Provide the (X, Y) coordinate of the cell's center where the given text is located.  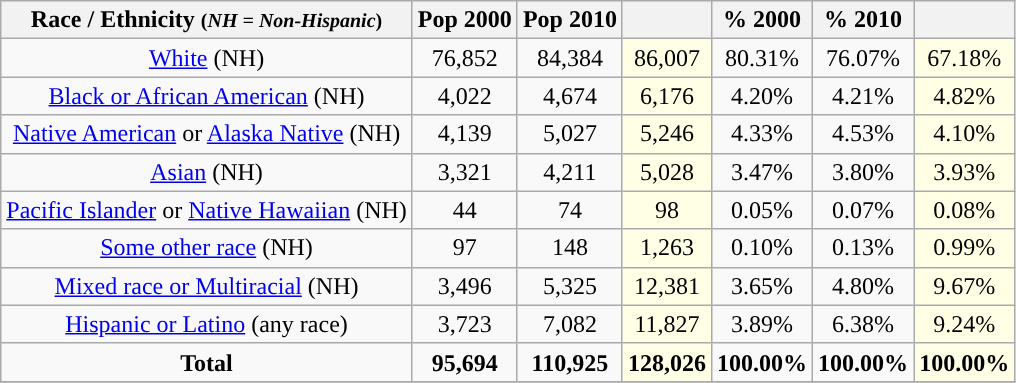
0.10% (762, 248)
84,384 (570, 58)
98 (666, 210)
12,381 (666, 286)
110,925 (570, 362)
5,027 (570, 134)
74 (570, 210)
67.18% (964, 58)
3,723 (464, 324)
6.38% (864, 324)
0.99% (964, 248)
Total (207, 362)
128,026 (666, 362)
% 2010 (864, 20)
4.10% (964, 134)
76.07% (864, 58)
5,325 (570, 286)
0.05% (762, 210)
3.65% (762, 286)
Pop 2010 (570, 20)
6,176 (666, 96)
7,082 (570, 324)
Native American or Alaska Native (NH) (207, 134)
86,007 (666, 58)
Race / Ethnicity (NH = Non-Hispanic) (207, 20)
4,022 (464, 96)
4,211 (570, 172)
Pacific Islander or Native Hawaiian (NH) (207, 210)
0.08% (964, 210)
1,263 (666, 248)
3.80% (864, 172)
Asian (NH) (207, 172)
44 (464, 210)
0.07% (864, 210)
3.47% (762, 172)
4.82% (964, 96)
Pop 2000 (464, 20)
0.13% (864, 248)
80.31% (762, 58)
76,852 (464, 58)
5,028 (666, 172)
4.53% (864, 134)
5,246 (666, 134)
97 (464, 248)
3.93% (964, 172)
95,694 (464, 362)
4,674 (570, 96)
Black or African American (NH) (207, 96)
4.20% (762, 96)
148 (570, 248)
11,827 (666, 324)
White (NH) (207, 58)
3,496 (464, 286)
9.24% (964, 324)
4,139 (464, 134)
4.33% (762, 134)
Some other race (NH) (207, 248)
Hispanic or Latino (any race) (207, 324)
4.80% (864, 286)
3.89% (762, 324)
3,321 (464, 172)
Mixed race or Multiracial (NH) (207, 286)
4.21% (864, 96)
% 2000 (762, 20)
9.67% (964, 286)
